Pinpoint the cell where the given text exists, returning its [X, Y] midpoint coordinate. 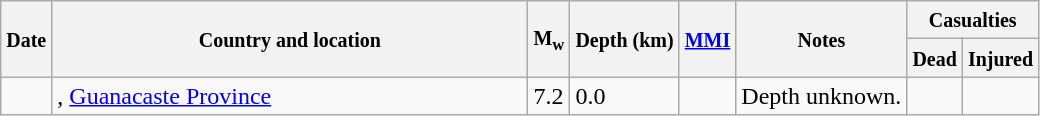
Notes [822, 39]
Country and location [290, 39]
Date [26, 39]
Depth (km) [624, 39]
MMI [708, 39]
, Guanacaste Province [290, 96]
Dead [935, 58]
Mw [549, 39]
7.2 [549, 96]
Injured [1000, 58]
0.0 [624, 96]
Depth unknown. [822, 96]
Casualties [973, 20]
